Pinpoint the cell where the given text exists, returning its [X, Y] midpoint coordinate. 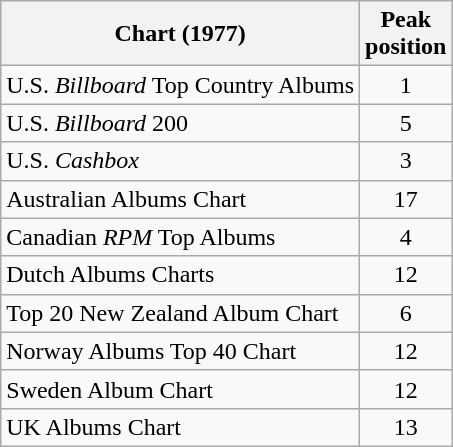
Norway Albums Top 40 Chart [180, 351]
Sweden Album Chart [180, 389]
3 [406, 161]
13 [406, 427]
Chart (1977) [180, 34]
U.S. Billboard Top Country Albums [180, 85]
Peakposition [406, 34]
4 [406, 237]
U.S. Billboard 200 [180, 123]
5 [406, 123]
U.S. Cashbox [180, 161]
Top 20 New Zealand Album Chart [180, 313]
17 [406, 199]
Australian Albums Chart [180, 199]
1 [406, 85]
UK Albums Chart [180, 427]
Dutch Albums Charts [180, 275]
6 [406, 313]
Canadian RPM Top Albums [180, 237]
